Search for the cell housing the specified text and yield its (X, Y) center coordinate. 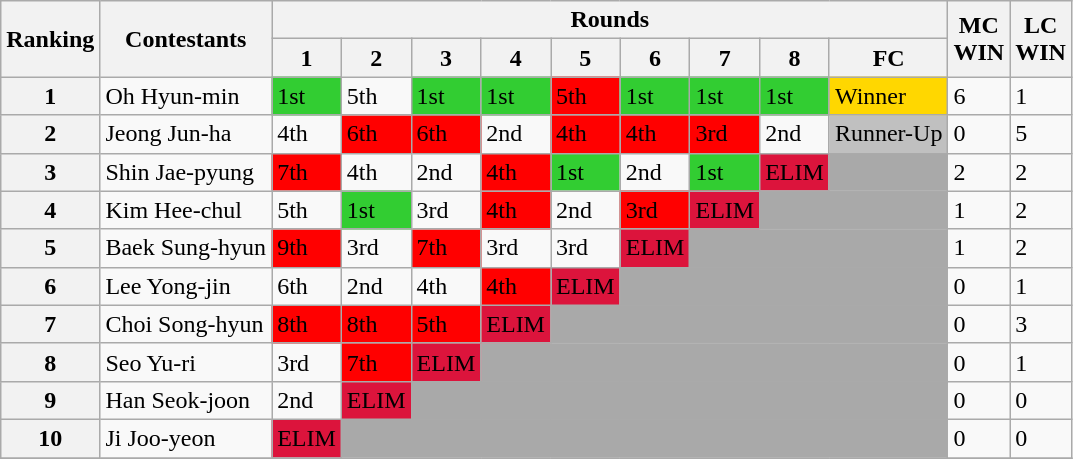
Kim Hee-chul (186, 210)
Oh Hyun-min (186, 96)
10 (50, 438)
Choi Song-hyun (186, 324)
LCWIN (1041, 39)
Baek Sung-hyun (186, 248)
Jeong Jun-ha (186, 134)
Shin Jae-pyung (186, 172)
Winner (888, 96)
FC (888, 58)
Seo Yu-ri (186, 362)
Contestants (186, 39)
MCWIN (979, 39)
Ranking (50, 39)
Han Seok-joon (186, 400)
9th (307, 248)
Lee Yong-jin (186, 286)
9 (50, 400)
Runner-Up (888, 134)
Ji Joo-yeon (186, 438)
Rounds (610, 20)
